From the cell containing the given text, extract its center point as [x, y] coordinate. 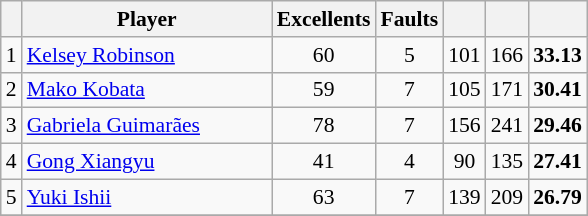
209 [508, 197]
33.13 [558, 55]
166 [508, 55]
Player [147, 19]
Excellents [324, 19]
105 [464, 90]
Yuki Ishii [147, 197]
63 [324, 197]
171 [508, 90]
Mako Kobata [147, 90]
90 [464, 162]
Kelsey Robinson [147, 55]
26.79 [558, 197]
59 [324, 90]
241 [508, 126]
Gong Xiangyu [147, 162]
78 [324, 126]
Faults [409, 19]
30.41 [558, 90]
139 [464, 197]
1 [12, 55]
Gabriela Guimarães [147, 126]
3 [12, 126]
41 [324, 162]
27.41 [558, 162]
60 [324, 55]
2 [12, 90]
135 [508, 162]
101 [464, 55]
156 [464, 126]
29.46 [558, 126]
